Scan for the cell matching the given text and deliver its [x, y] coordinate at center. 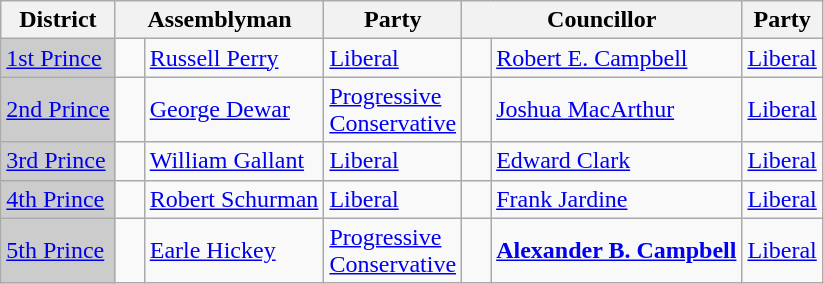
George Dewar [234, 110]
Frank Jardine [616, 199]
3rd Prince [58, 161]
5th Prince [58, 250]
Councillor [602, 20]
4th Prince [58, 199]
1st Prince [58, 58]
Edward Clark [616, 161]
Russell Perry [234, 58]
Robert Schurman [234, 199]
Joshua MacArthur [616, 110]
Earle Hickey [234, 250]
2nd Prince [58, 110]
District [58, 20]
Alexander B. Campbell [616, 250]
William Gallant [234, 161]
Robert E. Campbell [616, 58]
Assemblyman [220, 20]
